Locate the cell with the specified text and output its [X, Y] center coordinate. 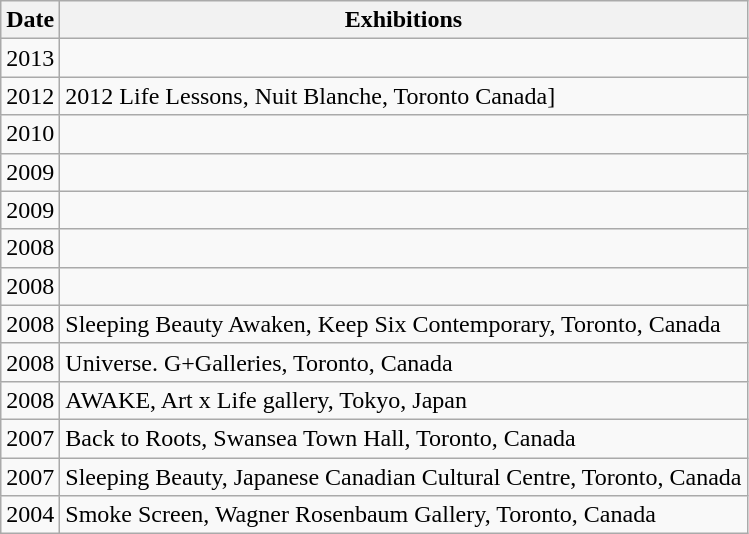
2010 [30, 134]
Back to Roots, Swansea Town Hall, Toronto, Canada [404, 438]
Sleeping Beauty, Japanese Canadian Cultural Centre, Toronto, Canada [404, 477]
2012 [30, 96]
2004 [30, 515]
Date [30, 20]
Sleeping Beauty Awaken, Keep Six Contemporary, Toronto, Canada [404, 324]
Exhibitions [404, 20]
Universe. G+Galleries, Toronto, Canada [404, 362]
2012 Life Lessons, Nuit Blanche, Toronto Canada] [404, 96]
Smoke Screen, Wagner Rosenbaum Gallery, Toronto, Canada [404, 515]
AWAKE, Art x Life gallery, Tokyo, Japan [404, 400]
2013 [30, 58]
